Return (X, Y) of the center of cell containing provided text 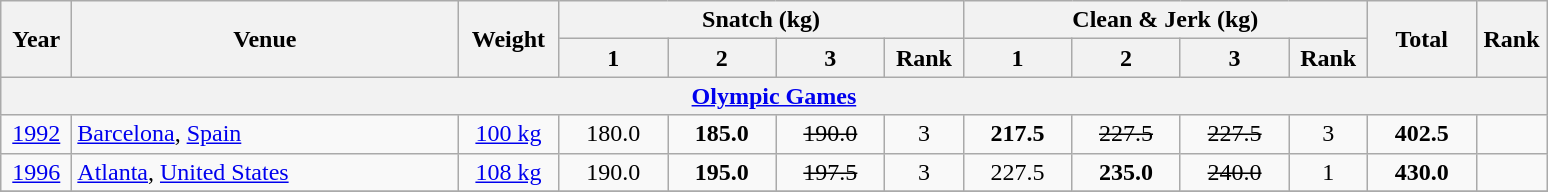
180.0 (614, 134)
Snatch (kg) (761, 20)
100 kg (508, 134)
Total (1422, 39)
1996 (36, 172)
197.5 (830, 172)
402.5 (1422, 134)
Clean & Jerk (kg) (1165, 20)
Weight (508, 39)
195.0 (722, 172)
430.0 (1422, 172)
108 kg (508, 172)
235.0 (1126, 172)
Year (36, 39)
Olympic Games (774, 96)
240.0 (1234, 172)
217.5 (1018, 134)
Venue (265, 39)
1992 (36, 134)
Barcelona, Spain (265, 134)
Atlanta, United States (265, 172)
185.0 (722, 134)
